For the text-containing cell, return its midpoint in (x, y) coordinate format. 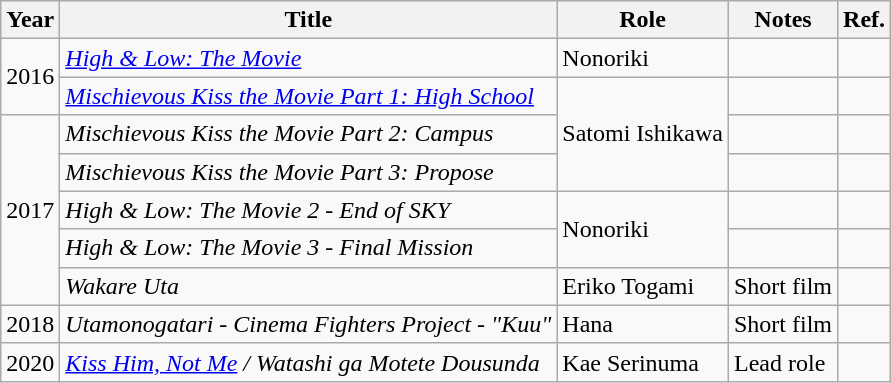
High & Low: The Movie 2 - End of SKY (308, 210)
Ref. (864, 20)
Lead role (782, 362)
Wakare Uta (308, 286)
High & Low: The Movie 3 - Final Mission (308, 248)
Utamonogatari - Cinema Fighters Project - "Kuu" (308, 324)
Title (308, 20)
Satomi Ishikawa (643, 134)
2020 (30, 362)
2018 (30, 324)
Mischievous Kiss the Movie Part 2: Campus (308, 134)
Kae Serinuma (643, 362)
Mischievous Kiss the Movie Part 1: High School (308, 96)
High & Low: The Movie (308, 58)
2017 (30, 210)
Kiss Him, Not Me / Watashi ga Motete Dousunda (308, 362)
Mischievous Kiss the Movie Part 3: Propose (308, 172)
Hana (643, 324)
2016 (30, 77)
Role (643, 20)
Eriko Togami (643, 286)
Notes (782, 20)
Year (30, 20)
